Extract the (X, Y) coordinate from the center of the cell holding the provided text.  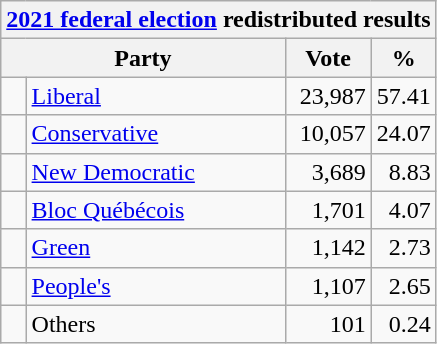
Others (156, 324)
Vote (328, 58)
New Democratic (156, 172)
0.24 (404, 324)
Liberal (156, 96)
2.65 (404, 286)
2.73 (404, 248)
Green (156, 248)
24.07 (404, 134)
1,142 (328, 248)
1,701 (328, 210)
57.41 (404, 96)
Conservative (156, 134)
4.07 (404, 210)
Bloc Québécois (156, 210)
% (404, 58)
2021 federal election redistributed results (218, 20)
1,107 (328, 286)
8.83 (404, 172)
23,987 (328, 96)
10,057 (328, 134)
101 (328, 324)
Party (143, 58)
3,689 (328, 172)
People's (156, 286)
